Extract the (X, Y) coordinate from the center of the cell holding the provided text.  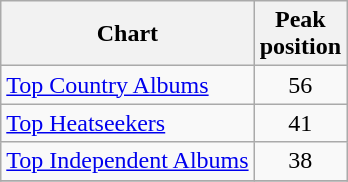
41 (300, 123)
Top Heatseekers (128, 123)
Top Country Albums (128, 85)
Chart (128, 34)
38 (300, 161)
56 (300, 85)
Peakposition (300, 34)
Top Independent Albums (128, 161)
